Determine the [x, y] coordinate at the center of the cell enclosing the given text.  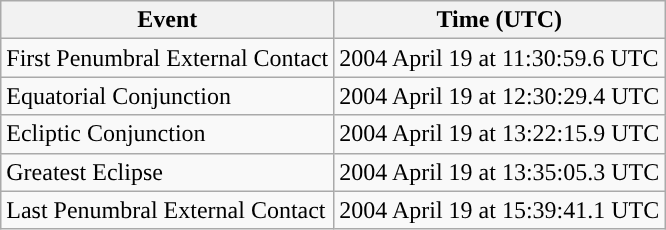
Equatorial Conjunction [168, 96]
2004 April 19 at 13:35:05.3 UTC [500, 172]
2004 April 19 at 12:30:29.4 UTC [500, 96]
First Penumbral External Contact [168, 58]
Time (UTC) [500, 20]
2004 April 19 at 15:39:41.1 UTC [500, 210]
2004 April 19 at 13:22:15.9 UTC [500, 134]
Greatest Eclipse [168, 172]
2004 April 19 at 11:30:59.6 UTC [500, 58]
Event [168, 20]
Last Penumbral External Contact [168, 210]
Ecliptic Conjunction [168, 134]
